Search for the cell housing the specified text and yield its (X, Y) center coordinate. 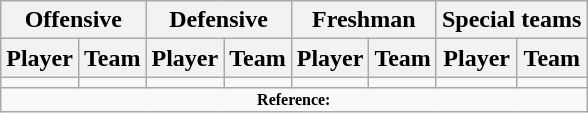
Offensive (74, 20)
Defensive (218, 20)
Freshman (364, 20)
Special teams (511, 20)
Reference: (294, 100)
